Provide the [X, Y] coordinate of the cell's center where the given text is located.  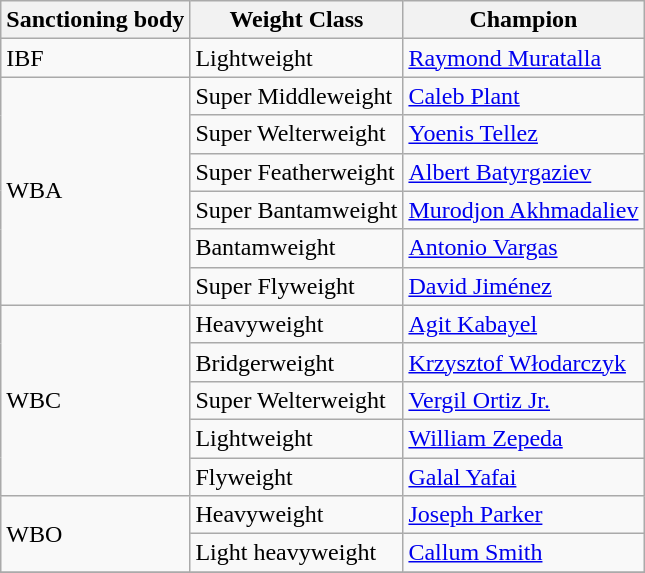
IBF [96, 58]
Bridgerweight [296, 362]
WBA [96, 191]
Bantamweight [296, 248]
Super Flyweight [296, 286]
Super Middleweight [296, 96]
Super Featherweight [296, 172]
Agit Kabayel [524, 324]
Krzysztof Włodarczyk [524, 362]
Flyweight [296, 477]
Antonio Vargas [524, 248]
Yoenis Tellez [524, 134]
Light heavyweight [296, 553]
WBO [96, 534]
Murodjon Akhmadaliev [524, 210]
David Jiménez [524, 286]
Caleb Plant [524, 96]
Champion [524, 20]
Weight Class [296, 20]
Super Bantamweight [296, 210]
Vergil Ortiz Jr. [524, 400]
Albert Batyrgaziev [524, 172]
Raymond Muratalla [524, 58]
Sanctioning body [96, 20]
Joseph Parker [524, 515]
William Zepeda [524, 438]
Callum Smith [524, 553]
Galal Yafai [524, 477]
WBC [96, 400]
